Detect which cell encompasses the target text, then output its (x, y) center coordinate. 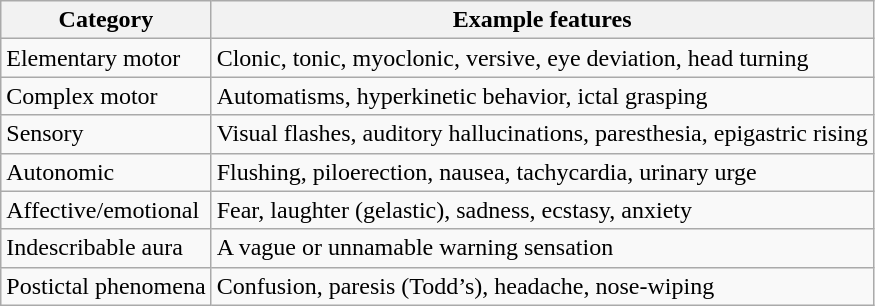
Affective/emotional (106, 210)
Confusion, paresis (Todd’s), headache, nose-wiping (542, 286)
Sensory (106, 134)
Clonic, tonic, myoclonic, versive, eye deviation, head turning (542, 58)
Flushing, piloerection, nausea, tachycardia, urinary urge (542, 172)
Autonomic (106, 172)
A vague or unnamable warning sensation (542, 248)
Visual flashes, auditory hallucinations, paresthesia, epigastric rising (542, 134)
Fear, laughter (gelastic), sadness, ecstasy, anxiety (542, 210)
Automatisms, hyperkinetic behavior, ictal grasping (542, 96)
Postictal phenomena (106, 286)
Elementary motor (106, 58)
Category (106, 20)
Complex motor (106, 96)
Indescribable aura (106, 248)
Example features (542, 20)
